Locate the cell with the specified text and output its [x, y] center coordinate. 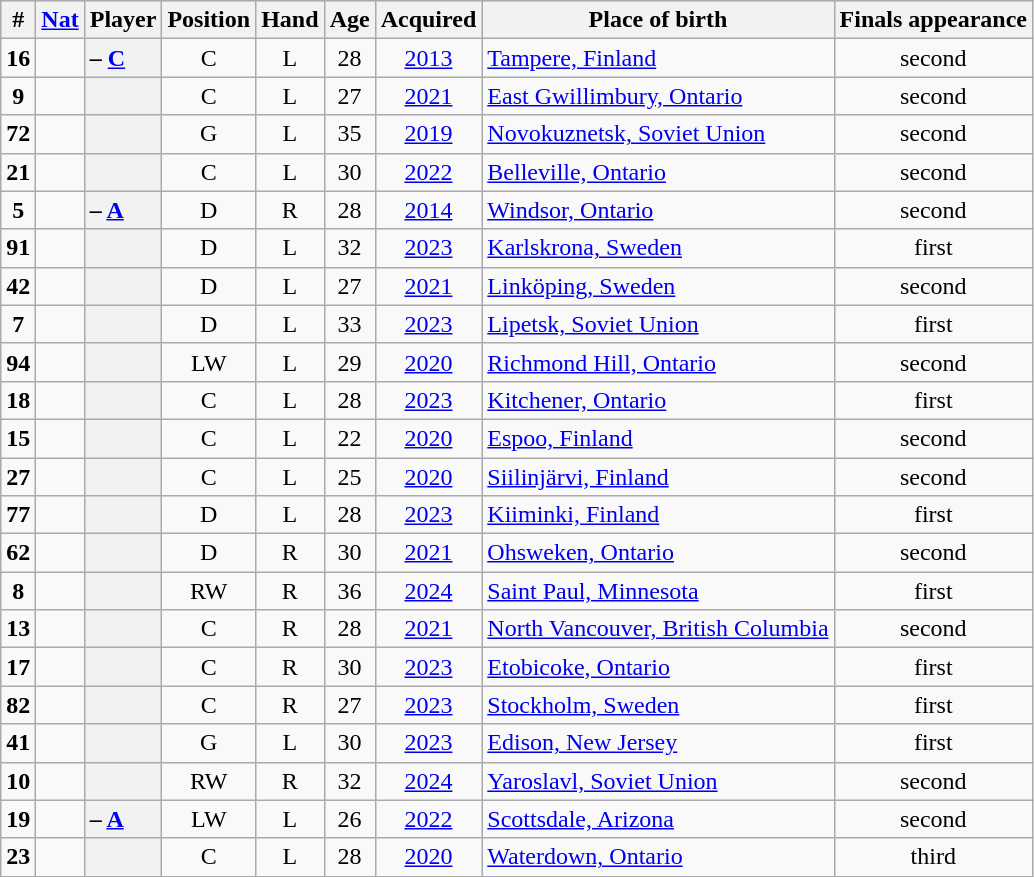
Karlskrona, Sweden [658, 248]
2014 [428, 210]
94 [18, 362]
35 [350, 134]
16 [18, 58]
Edison, New Jersey [658, 743]
Player [123, 20]
Scottsdale, Arizona [658, 819]
Windsor, Ontario [658, 210]
Richmond Hill, Ontario [658, 362]
Kiiminki, Finland [658, 515]
Yaroslavl, Soviet Union [658, 781]
2013 [428, 58]
15 [18, 438]
23 [18, 857]
9 [18, 96]
– C [123, 58]
Tampere, Finland [658, 58]
Lipetsk, Soviet Union [658, 324]
26 [350, 819]
2019 [428, 134]
Acquired [428, 20]
East Gwillimbury, Ontario [658, 96]
Saint Paul, Minnesota [658, 591]
10 [18, 781]
18 [18, 400]
21 [18, 172]
Nat [60, 20]
Position [209, 20]
Siilinjärvi, Finland [658, 477]
Espoo, Finland [658, 438]
5 [18, 210]
22 [350, 438]
North Vancouver, British Columbia [658, 629]
Hand [290, 20]
8 [18, 591]
25 [350, 477]
# [18, 20]
62 [18, 553]
72 [18, 134]
Ohsweken, Ontario [658, 553]
Etobicoke, Ontario [658, 667]
Stockholm, Sweden [658, 705]
77 [18, 515]
17 [18, 667]
33 [350, 324]
91 [18, 248]
Waterdown, Ontario [658, 857]
Novokuznetsk, Soviet Union [658, 134]
82 [18, 705]
19 [18, 819]
Finals appearance [933, 20]
42 [18, 286]
Age [350, 20]
7 [18, 324]
Belleville, Ontario [658, 172]
Kitchener, Ontario [658, 400]
Linköping, Sweden [658, 286]
41 [18, 743]
29 [350, 362]
Place of birth [658, 20]
third [933, 857]
13 [18, 629]
36 [350, 591]
